Find where the given text appears and provide that cell's center as [x, y] coordinate. 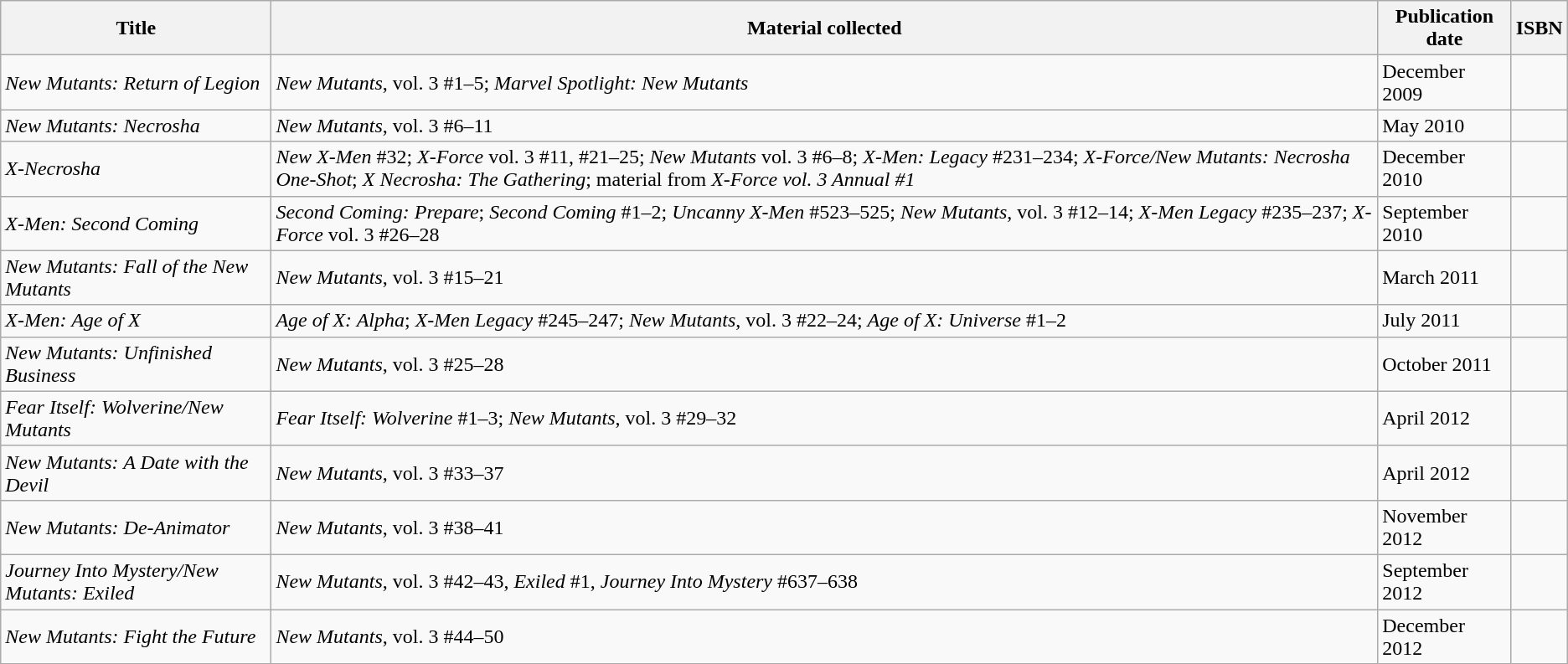
New Mutants, vol. 3 #1–5; Marvel Spotlight: New Mutants [824, 82]
December 2009 [1444, 82]
Fear Itself: Wolverine #1–3; New Mutants, vol. 3 #29–32 [824, 419]
New Mutants, vol. 3 #33–37 [824, 472]
ISBN [1540, 28]
Material collected [824, 28]
New Mutants, vol. 3 #6–11 [824, 126]
Publication date [1444, 28]
New Mutants, vol. 3 #15–21 [824, 278]
November 2012 [1444, 528]
March 2011 [1444, 278]
New Mutants, vol. 3 #44–50 [824, 636]
X-Men: Age of X [136, 321]
Fear Itself: Wolverine/New Mutants [136, 419]
New Mutants, vol. 3 #25–28 [824, 363]
New Mutants, vol. 3 #38–41 [824, 528]
Second Coming: Prepare; Second Coming #1–2; Uncanny X-Men #523–525; New Mutants, vol. 3 #12–14; X-Men Legacy #235–237; X-Force vol. 3 #26–28 [824, 223]
Age of X: Alpha; X-Men Legacy #245–247; New Mutants, vol. 3 #22–24; Age of X: Universe #1–2 [824, 321]
Journey Into Mystery/New Mutants: Exiled [136, 581]
New Mutants, vol. 3 #42–43, Exiled #1, Journey Into Mystery #637–638 [824, 581]
New Mutants: Return of Legion [136, 82]
X-Men: Second Coming [136, 223]
December 2012 [1444, 636]
New Mutants: De-Animator [136, 528]
New Mutants: Fall of the New Mutants [136, 278]
September 2012 [1444, 581]
New Mutants: A Date with the Devil [136, 472]
July 2011 [1444, 321]
Title [136, 28]
December 2010 [1444, 169]
X-Necrosha [136, 169]
September 2010 [1444, 223]
October 2011 [1444, 363]
New Mutants: Unfinished Business [136, 363]
New Mutants: Necrosha [136, 126]
New Mutants: Fight the Future [136, 636]
May 2010 [1444, 126]
